Locate the cell with the specified text and output its [x, y] center coordinate. 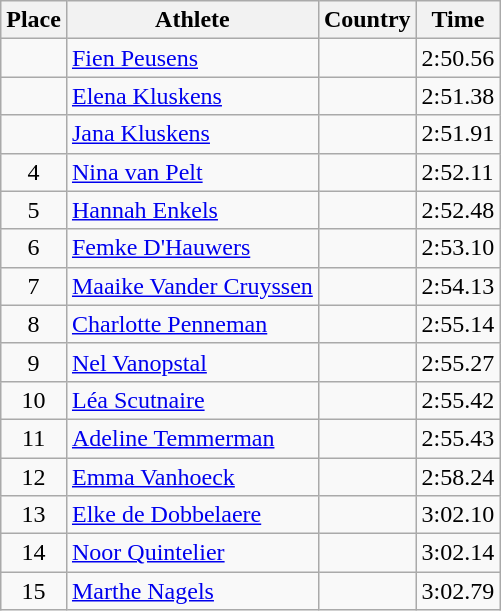
15 [34, 591]
3:02.10 [458, 515]
Adeline Temmerman [192, 438]
Charlotte Penneman [192, 324]
2:55.43 [458, 438]
Léa Scutnaire [192, 400]
Femke D'Hauwers [192, 248]
Nina van Pelt [192, 172]
2:55.42 [458, 400]
10 [34, 400]
2:54.13 [458, 286]
Time [458, 20]
2:50.56 [458, 58]
Elena Kluskens [192, 96]
Hannah Enkels [192, 210]
Noor Quintelier [192, 553]
2:55.27 [458, 362]
2:52.48 [458, 210]
Nel Vanopstal [192, 362]
12 [34, 477]
2:53.10 [458, 248]
Jana Kluskens [192, 134]
Maaike Vander Cruyssen [192, 286]
Country [367, 20]
8 [34, 324]
Place [34, 20]
13 [34, 515]
3:02.79 [458, 591]
2:51.91 [458, 134]
9 [34, 362]
11 [34, 438]
5 [34, 210]
2:51.38 [458, 96]
Fien Peusens [192, 58]
Emma Vanhoeck [192, 477]
4 [34, 172]
2:58.24 [458, 477]
6 [34, 248]
2:52.11 [458, 172]
14 [34, 553]
Elke de Dobbelaere [192, 515]
7 [34, 286]
3:02.14 [458, 553]
2:55.14 [458, 324]
Marthe Nagels [192, 591]
Athlete [192, 20]
